Search for the cell housing the specified text and yield its (x, y) center coordinate. 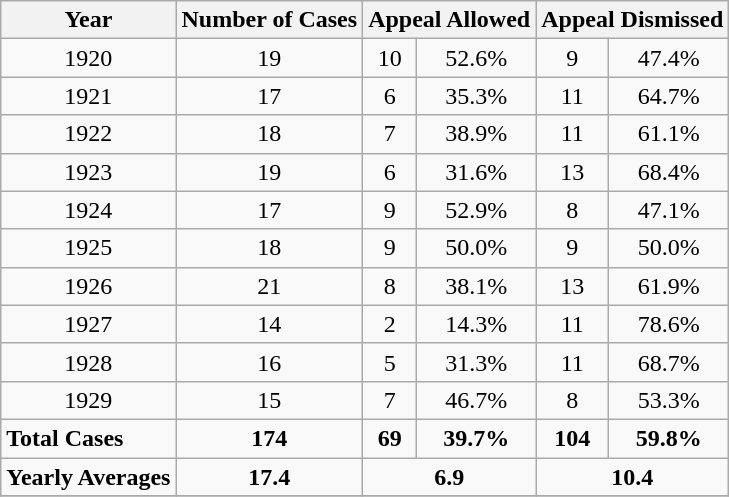
174 (270, 438)
Appeal Dismissed (632, 20)
Year (88, 20)
14 (270, 324)
31.6% (476, 172)
47.1% (669, 210)
104 (572, 438)
38.9% (476, 134)
1929 (88, 400)
10 (390, 58)
1927 (88, 324)
6.9 (450, 477)
Number of Cases (270, 20)
64.7% (669, 96)
1922 (88, 134)
31.3% (476, 362)
10.4 (632, 477)
21 (270, 286)
Appeal Allowed (450, 20)
1928 (88, 362)
52.9% (476, 210)
59.8% (669, 438)
1921 (88, 96)
1923 (88, 172)
1920 (88, 58)
53.3% (669, 400)
39.7% (476, 438)
2 (390, 324)
14.3% (476, 324)
52.6% (476, 58)
68.4% (669, 172)
15 (270, 400)
61.9% (669, 286)
1924 (88, 210)
78.6% (669, 324)
1925 (88, 248)
1926 (88, 286)
68.7% (669, 362)
17.4 (270, 477)
16 (270, 362)
61.1% (669, 134)
38.1% (476, 286)
35.3% (476, 96)
Total Cases (88, 438)
47.4% (669, 58)
46.7% (476, 400)
69 (390, 438)
Yearly Averages (88, 477)
5 (390, 362)
